Scan for the cell matching the given text and deliver its (x, y) coordinate at center. 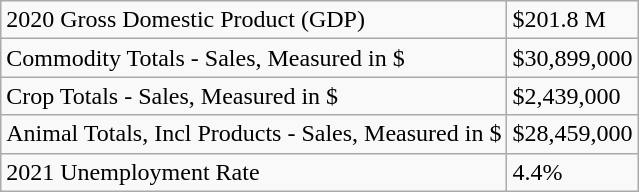
2020 Gross Domestic Product (GDP) (254, 20)
$30,899,000 (572, 58)
$2,439,000 (572, 96)
$28,459,000 (572, 134)
4.4% (572, 172)
$201.8 M (572, 20)
Commodity Totals - Sales, Measured in $ (254, 58)
2021 Unemployment Rate (254, 172)
Animal Totals, Incl Products - Sales, Measured in $ (254, 134)
Crop Totals - Sales, Measured in $ (254, 96)
